Return the (X, Y) coordinate for the center point of the cell that contains the specified text.  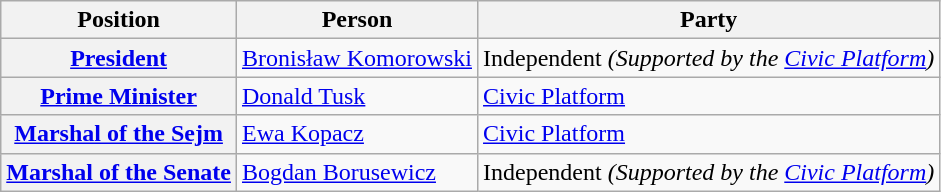
Party (709, 20)
Position (119, 20)
Bogdan Borusewicz (356, 172)
Ewa Kopacz (356, 134)
Marshal of the Sejm (119, 134)
President (119, 58)
Person (356, 20)
Donald Tusk (356, 96)
Marshal of the Senate (119, 172)
Bronisław Komorowski (356, 58)
Prime Minister (119, 96)
